Capture the cell that displays the provided text and extract its [X, Y] central coordinate. 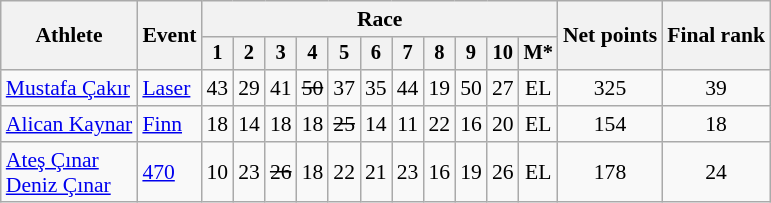
Laser [169, 88]
Mustafa Çakır [70, 88]
37 [344, 88]
6 [376, 54]
35 [376, 88]
27 [503, 88]
Event [169, 36]
Race [379, 19]
5 [344, 54]
7 [408, 54]
4 [313, 54]
1 [217, 54]
39 [716, 88]
44 [408, 88]
Ateş Çınar Deniz Çınar [70, 172]
Alican Kaynar [70, 124]
24 [716, 172]
2 [249, 54]
20 [503, 124]
Finn [169, 124]
M* [538, 54]
325 [610, 88]
Athlete [70, 36]
41 [281, 88]
9 [471, 54]
25 [344, 124]
8 [439, 54]
21 [376, 172]
29 [249, 88]
43 [217, 88]
Final rank [716, 36]
470 [169, 172]
Net points [610, 36]
3 [281, 54]
178 [610, 172]
11 [408, 124]
154 [610, 124]
